From the cell containing the given text, extract its center point as [x, y] coordinate. 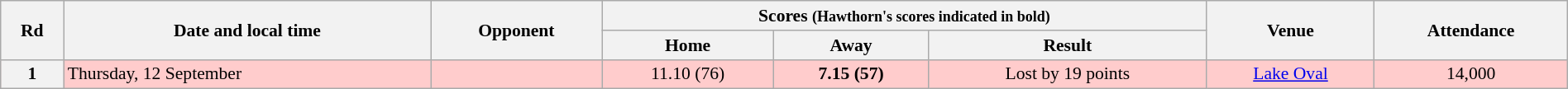
7.15 (57) [852, 74]
14,000 [1470, 74]
Thursday, 12 September [247, 74]
Result [1068, 45]
Scores (Hawthorn's scores indicated in bold) [905, 16]
Venue [1290, 30]
Home [688, 45]
Lake Oval [1290, 74]
Opponent [516, 30]
Date and local time [247, 30]
Rd [32, 30]
11.10 (76) [688, 74]
Away [852, 45]
1 [32, 74]
Attendance [1470, 30]
Lost by 19 points [1068, 74]
